Return the (X, Y) coordinate for the center point of the cell that contains the specified text.  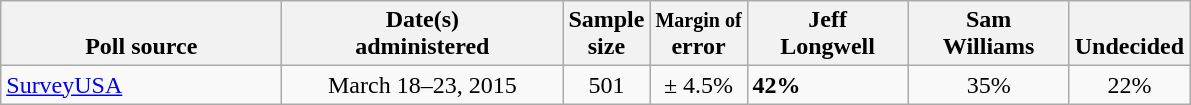
35% (988, 85)
SamWilliams (988, 34)
Date(s)administered (422, 34)
March 18–23, 2015 (422, 85)
501 (606, 85)
Poll source (142, 34)
± 4.5% (698, 85)
Margin oferror (698, 34)
22% (1129, 85)
Samplesize (606, 34)
SurveyUSA (142, 85)
JeffLongwell (828, 34)
42% (828, 85)
Undecided (1129, 34)
